Return [X, Y] of the center of cell containing provided text 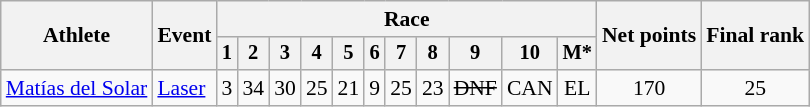
DNF [476, 88]
8 [433, 54]
5 [349, 54]
Race [406, 19]
M* [578, 54]
21 [349, 88]
Final rank [755, 36]
Matías del Solar [77, 88]
Event [184, 36]
2 [253, 54]
CAN [530, 88]
10 [530, 54]
6 [374, 54]
Athlete [77, 36]
Laser [184, 88]
4 [317, 54]
30 [285, 88]
7 [401, 54]
1 [226, 54]
EL [578, 88]
23 [433, 88]
Net points [649, 36]
34 [253, 88]
170 [649, 88]
